From the cell containing the given text, extract its center point as [x, y] coordinate. 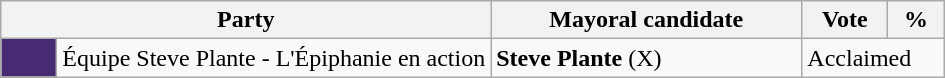
Vote [845, 20]
Mayoral candidate [646, 20]
Acclaimed [873, 58]
Steve Plante (X) [646, 58]
Équipe Steve Plante - L'Épiphanie en action [274, 58]
% [916, 20]
Party [246, 20]
